Pinpoint the cell where the given text exists, returning its (X, Y) midpoint coordinate. 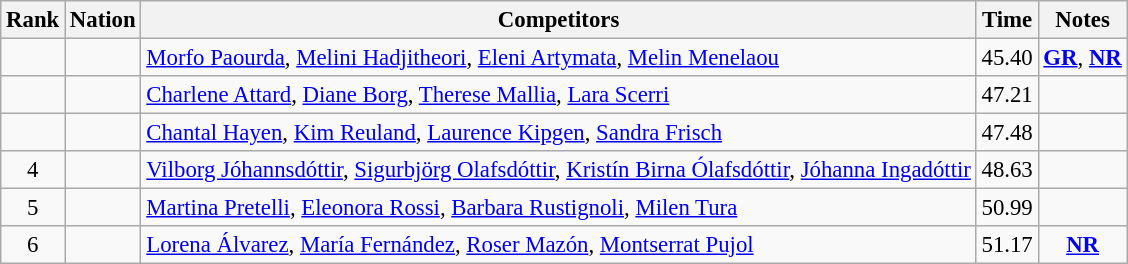
4 (33, 170)
Time (1007, 20)
47.21 (1007, 95)
Nation (103, 20)
Martina Pretelli, Eleonora Rossi, Barbara Rustignoli, Milen Tura (558, 208)
45.40 (1007, 58)
Morfo Paourda, Melini Hadjitheori, Eleni Artymata, Melin Menelaou (558, 58)
Competitors (558, 20)
47.48 (1007, 133)
Notes (1082, 20)
48.63 (1007, 170)
Charlene Attard, Diane Borg, Therese Mallia, Lara Scerri (558, 95)
6 (33, 245)
NR (1082, 245)
50.99 (1007, 208)
Vilborg Jóhannsdóttir, Sigurbjörg Olafsdóttir, Kristín Birna Ólafsdóttir, Jóhanna Ingadóttir (558, 170)
GR, NR (1082, 58)
Rank (33, 20)
51.17 (1007, 245)
5 (33, 208)
Chantal Hayen, Kim Reuland, Laurence Kipgen, Sandra Frisch (558, 133)
Lorena Álvarez, María Fernández, Roser Mazón, Montserrat Pujol (558, 245)
